Output the [x, y] coordinate of the center of the cell containing the given text.  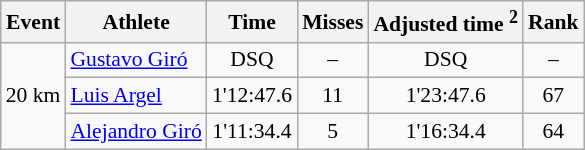
1'23:47.6 [446, 96]
Event [34, 22]
1'16:34.4 [446, 132]
1'12:47.6 [252, 96]
Luis Argel [136, 96]
Athlete [136, 22]
Rank [554, 22]
67 [554, 96]
Alejandro Giró [136, 132]
Misses [332, 22]
1'11:34.4 [252, 132]
Time [252, 22]
5 [332, 132]
11 [332, 96]
Gustavo Giró [136, 60]
20 km [34, 96]
64 [554, 132]
Adjusted time 2 [446, 22]
